Extract the [x, y] coordinate from the center of the cell holding the provided text.  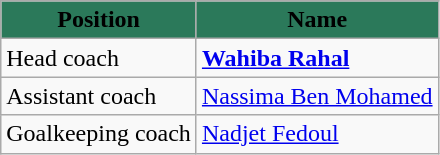
Head coach [99, 58]
Position [99, 20]
Nadjet Fedoul [317, 134]
Wahiba Rahal [317, 58]
Assistant coach [99, 96]
Goalkeeping coach [99, 134]
Name [317, 20]
Nassima Ben Mohamed [317, 96]
